Pinpoint the cell where the given text exists, returning its [X, Y] midpoint coordinate. 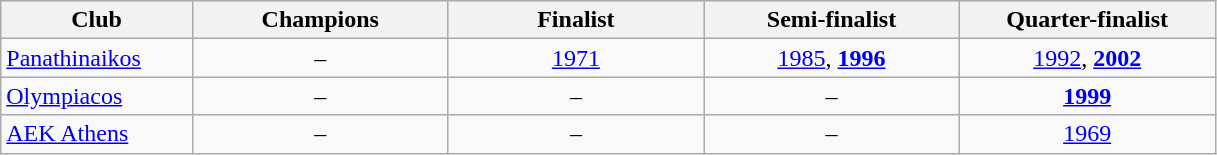
1985, 1996 [832, 58]
1999 [1087, 96]
Champions [320, 20]
1971 [576, 58]
Olympiacos [97, 96]
Finalist [576, 20]
Club [97, 20]
AEK Athens [97, 134]
Quarter-finalist [1087, 20]
1969 [1087, 134]
1992, 2002 [1087, 58]
Panathinaikos [97, 58]
Semi-finalist [832, 20]
